Search for the cell housing the specified text and yield its [x, y] center coordinate. 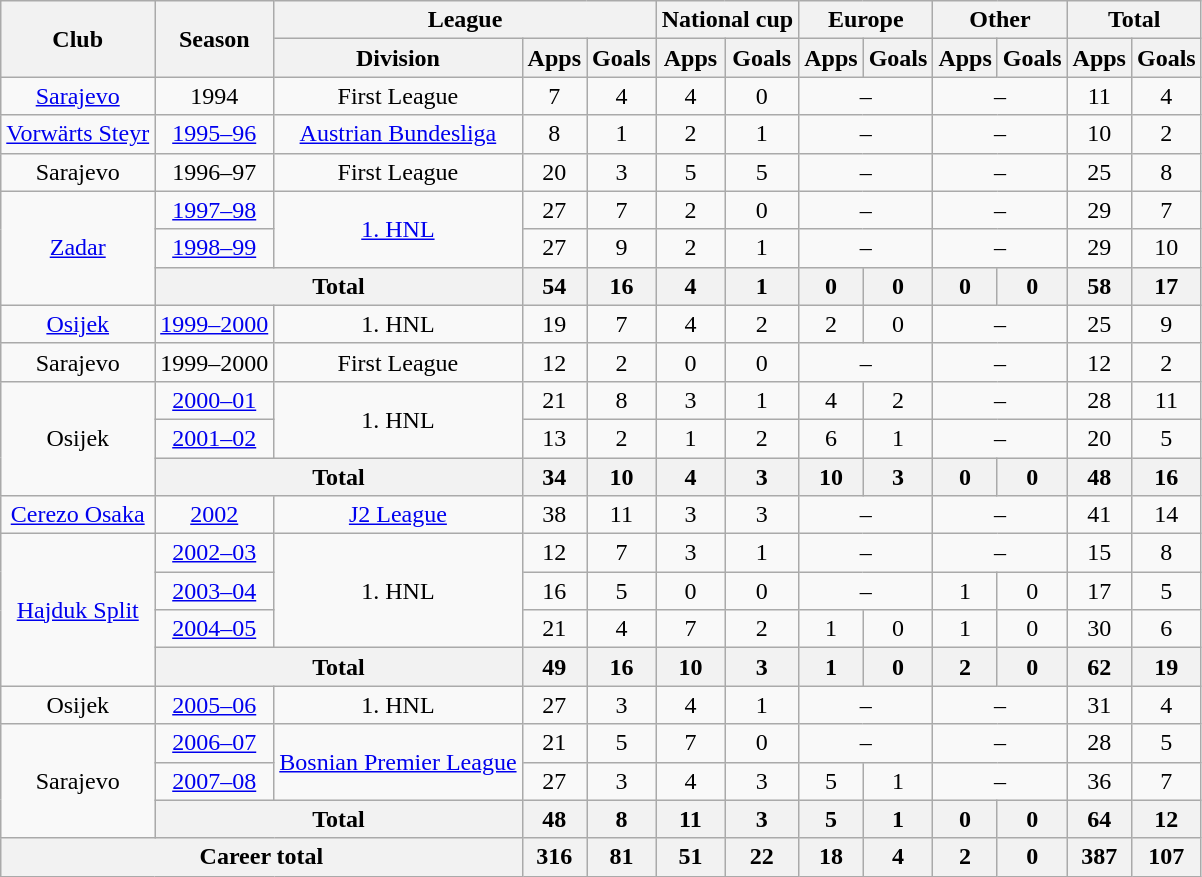
81 [621, 857]
Club [78, 39]
31 [1099, 705]
League [465, 20]
49 [554, 667]
Season [214, 39]
2006–07 [214, 743]
34 [554, 477]
30 [1099, 629]
Other [1000, 20]
2000–01 [214, 400]
Austrian Bundesliga [398, 134]
15 [1099, 553]
18 [831, 857]
Europe [866, 20]
64 [1099, 819]
National cup [727, 20]
2002–03 [214, 553]
14 [1166, 515]
2004–05 [214, 629]
22 [762, 857]
2007–08 [214, 781]
54 [554, 286]
62 [1099, 667]
38 [554, 515]
1998–99 [214, 248]
107 [1166, 857]
Hajduk Split [78, 610]
1997–98 [214, 210]
Career total [262, 857]
J2 League [398, 515]
58 [1099, 286]
Bosnian Premier League [398, 762]
Cerezo Osaka [78, 515]
1994 [214, 96]
2003–04 [214, 591]
Zadar [78, 248]
1996–97 [214, 172]
2002 [214, 515]
316 [554, 857]
387 [1099, 857]
13 [554, 438]
Vorwärts Steyr [78, 134]
41 [1099, 515]
36 [1099, 781]
2005–06 [214, 705]
1995–96 [214, 134]
51 [690, 857]
2001–02 [214, 438]
Division [398, 58]
